Scan for the cell matching the given text and deliver its (x, y) coordinate at center. 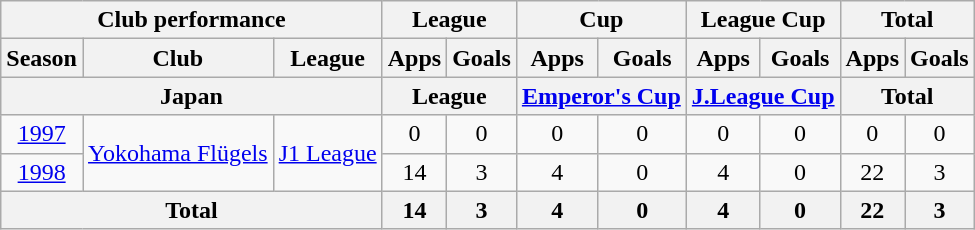
J.League Cup (763, 96)
Emperor's Cup (601, 96)
J1 League (328, 153)
1998 (42, 172)
1997 (42, 134)
Club (178, 58)
Season (42, 58)
League Cup (763, 20)
Japan (192, 96)
Club performance (192, 20)
Cup (601, 20)
Yokohama Flügels (178, 153)
